For the text-containing cell, return its midpoint in (X, Y) coordinate format. 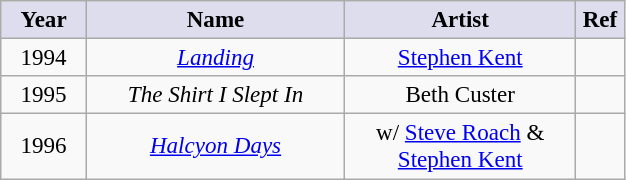
Halcyon Days (215, 146)
1994 (44, 57)
1996 (44, 146)
Stephen Kent (460, 57)
The Shirt I Slept In (215, 95)
Year (44, 20)
Landing (215, 57)
Name (215, 20)
1995 (44, 95)
Beth Custer (460, 95)
w/ Steve Roach & Stephen Kent (460, 146)
Ref (600, 20)
Artist (460, 20)
